Return (X, Y) of the center of cell containing provided text 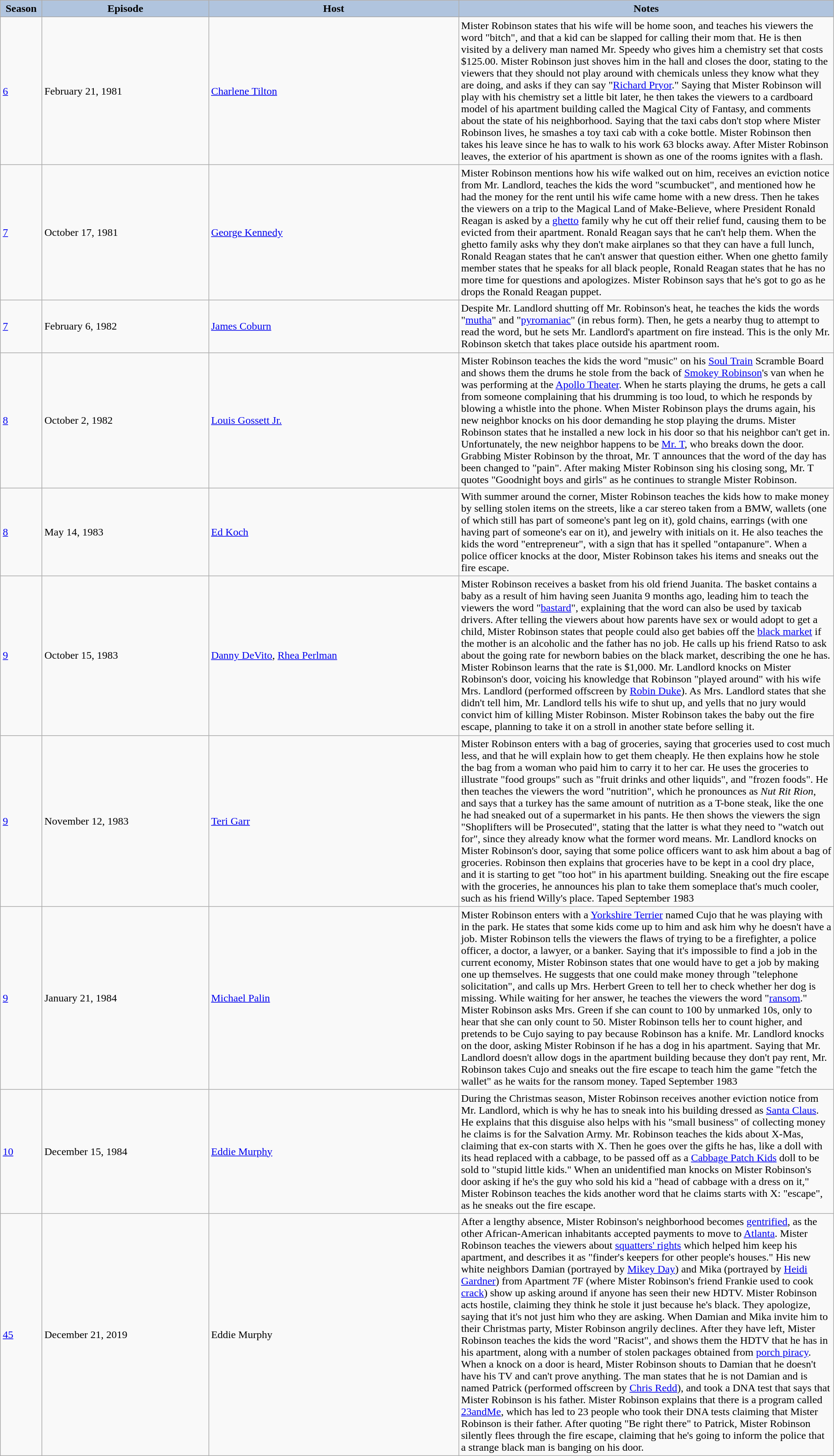
December 15, 1984 (125, 1151)
6 (21, 91)
Louis Gossett Jr. (333, 420)
Episode (125, 9)
December 21, 2019 (125, 1334)
Season (21, 9)
Michael Palin (333, 998)
10 (21, 1151)
Teri Garr (333, 821)
Host (333, 9)
January 21, 1984 (125, 998)
Ed Koch (333, 532)
May 14, 1983 (125, 532)
February 6, 1982 (125, 326)
James Coburn (333, 326)
Charlene Tilton (333, 91)
Notes (647, 9)
February 21, 1981 (125, 91)
October 15, 1983 (125, 656)
October 2, 1982 (125, 420)
45 (21, 1334)
George Kennedy (333, 232)
October 17, 1981 (125, 232)
Danny DeVito, Rhea Perlman (333, 656)
November 12, 1983 (125, 821)
